Determine the [X, Y] coordinate at the center of the cell enclosing the given text.  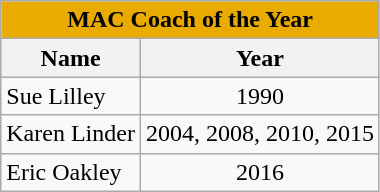
Eric Oakley [71, 172]
2004, 2008, 2010, 2015 [260, 134]
Year [260, 58]
1990 [260, 96]
Karen Linder [71, 134]
2016 [260, 172]
MAC Coach of the Year [190, 20]
Name [71, 58]
Sue Lilley [71, 96]
